Locate the cell with the specified text and output its [X, Y] center coordinate. 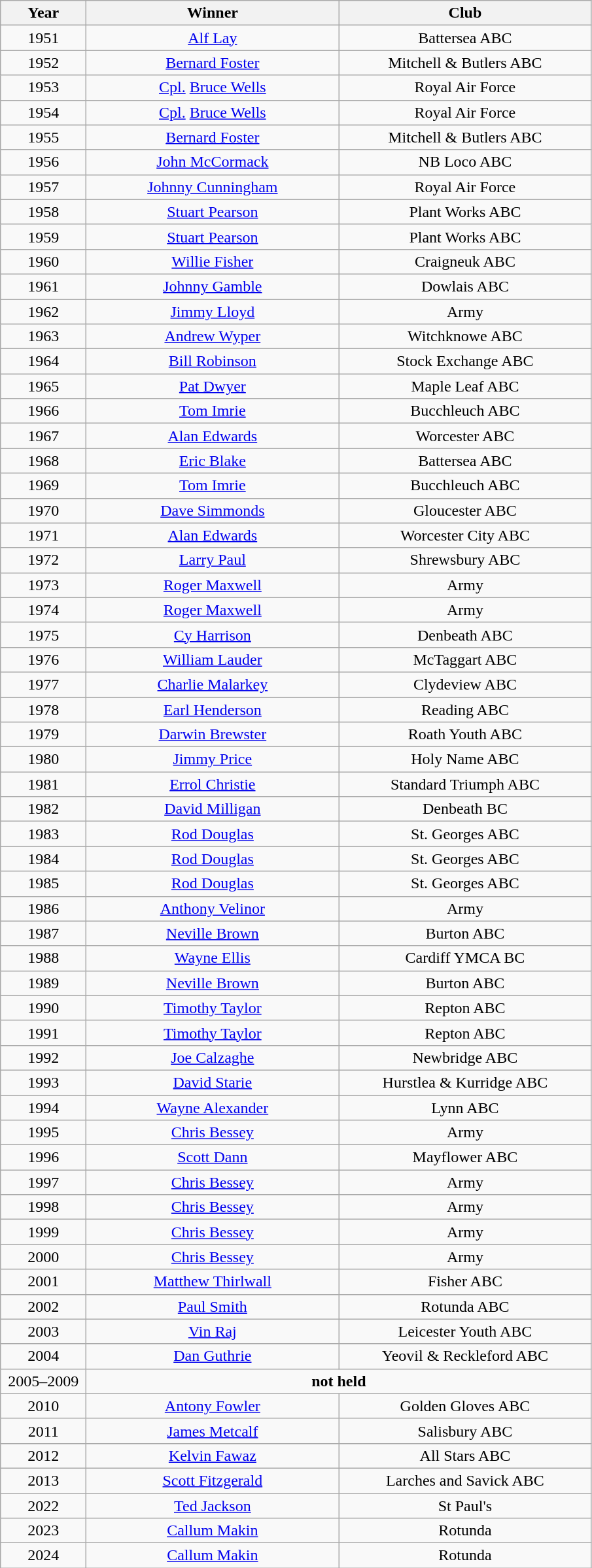
Fisher ABC [465, 1282]
Club [465, 13]
Antony Fowler [213, 1406]
1975 [43, 635]
1986 [43, 909]
1965 [43, 386]
Dave Simmonds [213, 510]
1992 [43, 1058]
Shrewsbury ABC [465, 560]
McTaggart ABC [465, 659]
2001 [43, 1282]
1969 [43, 486]
1996 [43, 1158]
Winner [213, 13]
Year [43, 13]
Stock Exchange ABC [465, 361]
1980 [43, 759]
1960 [43, 261]
1991 [43, 1033]
1961 [43, 286]
St Paul's [465, 1505]
Andrew Wyper [213, 337]
1970 [43, 510]
Paul Smith [213, 1307]
Ted Jackson [213, 1505]
2024 [43, 1556]
Gloucester ABC [465, 510]
Newbridge ABC [465, 1058]
Larches and Savick ABC [465, 1480]
Rotunda ABC [465, 1307]
1990 [43, 1008]
Bill Robinson [213, 361]
1983 [43, 834]
2012 [43, 1456]
Denbeath BC [465, 809]
1953 [43, 88]
Larry Paul [213, 560]
1971 [43, 535]
Scott Dann [213, 1158]
1977 [43, 684]
Jimmy Price [213, 759]
Maple Leaf ABC [465, 386]
Johnny Cunningham [213, 187]
Wayne Ellis [213, 958]
Mayflower ABC [465, 1158]
1952 [43, 63]
2005–2009 [43, 1381]
Dan Guthrie [213, 1356]
Golden Gloves ABC [465, 1406]
not held [339, 1381]
Johnny Gamble [213, 286]
NB Loco ABC [465, 162]
William Lauder [213, 659]
2011 [43, 1431]
Charlie Malarkey [213, 684]
2023 [43, 1531]
Holy Name ABC [465, 759]
Joe Calzaghe [213, 1058]
1951 [43, 38]
1979 [43, 735]
1998 [43, 1207]
1978 [43, 709]
Matthew Thirlwall [213, 1282]
Pat Dwyer [213, 386]
Errol Christie [213, 784]
1967 [43, 436]
Standard Triumph ABC [465, 784]
Darwin Brewster [213, 735]
1963 [43, 337]
2022 [43, 1505]
1972 [43, 560]
1955 [43, 137]
1957 [43, 187]
1993 [43, 1082]
1956 [43, 162]
Anthony Velinor [213, 909]
Leicester Youth ABC [465, 1331]
1954 [43, 112]
Yeovil & Reckleford ABC [465, 1356]
1959 [43, 237]
1987 [43, 933]
1994 [43, 1108]
David Starie [213, 1082]
Craigneuk ABC [465, 261]
Worcester City ABC [465, 535]
1968 [43, 461]
2013 [43, 1480]
All Stars ABC [465, 1456]
2000 [43, 1257]
Reading ABC [465, 709]
Cardiff YMCA BC [465, 958]
Alf Lay [213, 38]
1981 [43, 784]
Worcester ABC [465, 436]
2003 [43, 1331]
1997 [43, 1182]
2010 [43, 1406]
Kelvin Fawaz [213, 1456]
1995 [43, 1133]
Cy Harrison [213, 635]
Scott Fitzgerald [213, 1480]
1973 [43, 585]
1966 [43, 411]
Denbeath ABC [465, 635]
Willie Fisher [213, 261]
Earl Henderson [213, 709]
David Milligan [213, 809]
Eric Blake [213, 461]
1999 [43, 1232]
Wayne Alexander [213, 1108]
Clydeview ABC [465, 684]
1976 [43, 659]
Salisbury ABC [465, 1431]
Hurstlea & Kurridge ABC [465, 1082]
Witchknowe ABC [465, 337]
1958 [43, 212]
1985 [43, 884]
Jimmy Lloyd [213, 312]
1984 [43, 859]
Dowlais ABC [465, 286]
1974 [43, 610]
1989 [43, 983]
1982 [43, 809]
Vin Raj [213, 1331]
2004 [43, 1356]
1988 [43, 958]
1964 [43, 361]
John McCormack [213, 162]
Roath Youth ABC [465, 735]
James Metcalf [213, 1431]
1962 [43, 312]
2002 [43, 1307]
Lynn ABC [465, 1108]
